From the cell containing the given text, extract its center point as (x, y) coordinate. 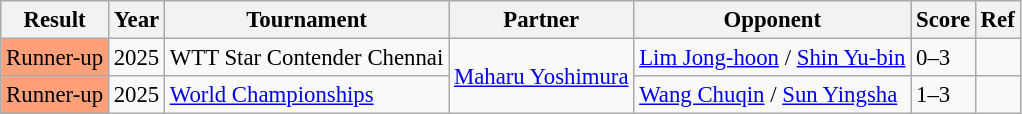
1–3 (944, 95)
0–3 (944, 58)
Score (944, 20)
Opponent (772, 20)
Result (55, 20)
Year (136, 20)
Partner (542, 20)
Ref (998, 20)
Lim Jong-hoon / Shin Yu-bin (772, 58)
World Championships (306, 95)
Tournament (306, 20)
WTT Star Contender Chennai (306, 58)
Maharu Yoshimura (542, 76)
Wang Chuqin / Sun Yingsha (772, 95)
